Determine the (X, Y) coordinate at the center of the cell enclosing the given text.  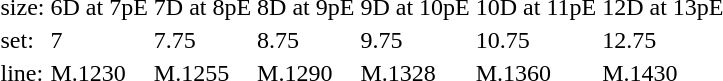
9.75 (415, 40)
7.75 (202, 40)
8.75 (306, 40)
10.75 (536, 40)
7 (99, 40)
